Locate the cell with the specified text and output its [x, y] center coordinate. 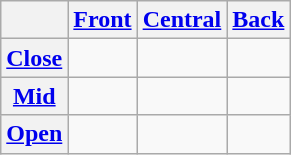
Close [34, 58]
Mid [34, 96]
Front [102, 20]
Central [182, 20]
Back [258, 20]
Open [34, 134]
